Return (x, y) of the center of cell containing provided text 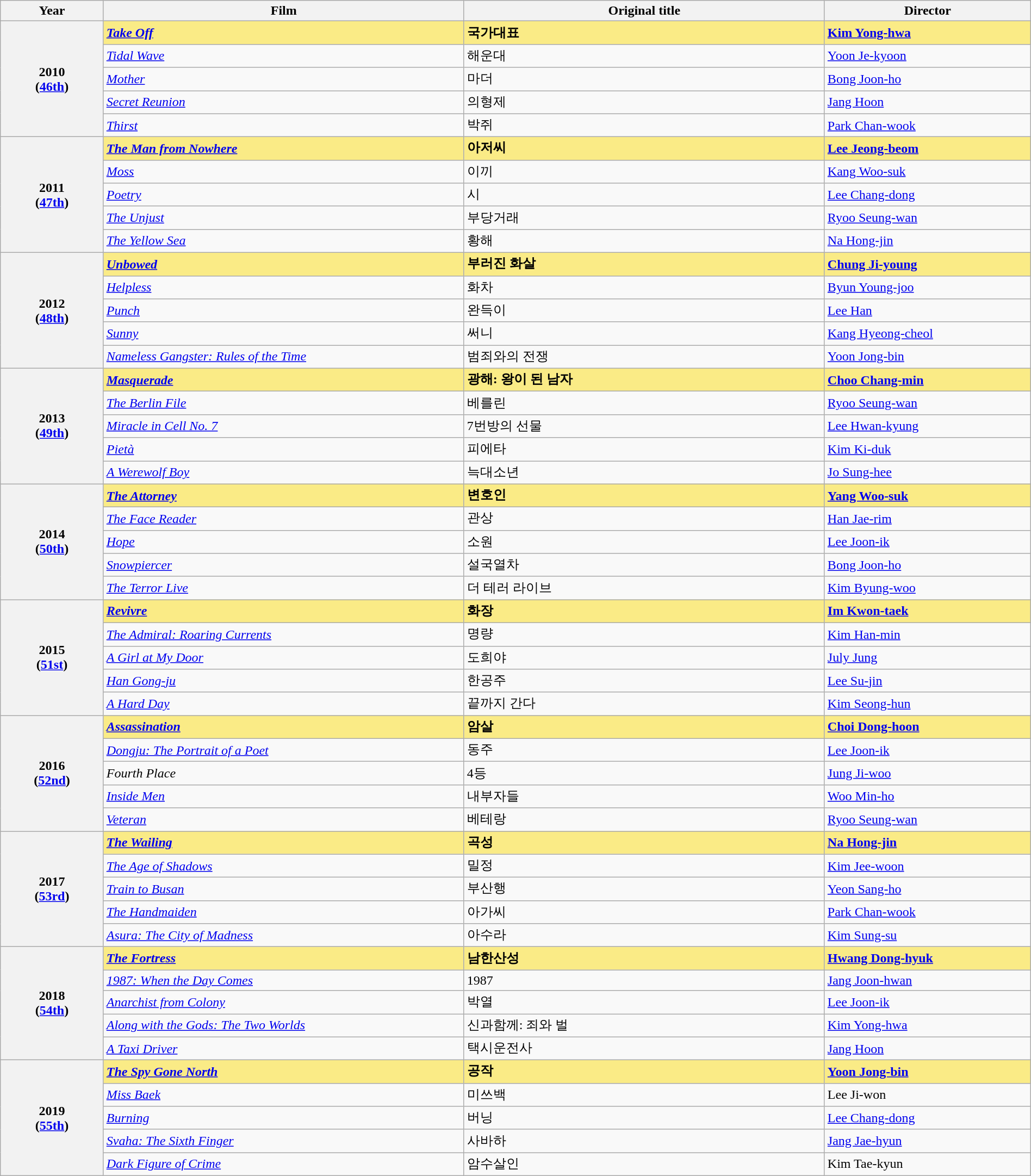
부산행 (644, 889)
Fourth Place (284, 773)
The Unjust (284, 217)
Yang Woo-suk (928, 496)
Masquerade (284, 379)
Choi Dong-hoon (928, 727)
범죄와의 전쟁 (644, 357)
암살 (644, 727)
Thirst (284, 125)
Yoon Je-kyoon (928, 55)
소원 (644, 542)
Kim Tae-kyun (928, 1165)
이끼 (644, 172)
부당거래 (644, 217)
Jo Sung-hee (928, 473)
피에타 (644, 449)
Svaha: The Sixth Finger (284, 1141)
1987: When the Day Comes (284, 980)
부러진 화살 (644, 264)
써니 (644, 334)
Lee Han (928, 311)
마더 (644, 79)
The Admiral: Roaring Currents (284, 634)
Kim Byung-woo (928, 588)
변호인 (644, 496)
박열 (644, 1003)
Original title (644, 11)
동주 (644, 750)
늑대소년 (644, 473)
Jung Ji-woo (928, 773)
박쥐 (644, 125)
끝까지 간다 (644, 704)
Lee Jeong-beom (928, 149)
Kim Sung-su (928, 935)
Kim Han-min (928, 634)
Train to Busan (284, 889)
Snowpiercer (284, 565)
Dark Figure of Crime (284, 1165)
Dongju: The Portrait of a Poet (284, 750)
Secret Reunion (284, 102)
시 (644, 195)
Veteran (284, 820)
관상 (644, 519)
완득이 (644, 311)
공작 (644, 1072)
The Face Reader (284, 519)
광해: 왕이 된 남자 (644, 379)
Kim Jee-woon (928, 866)
Jang Jae-hyun (928, 1141)
4등 (644, 773)
Burning (284, 1118)
Mother (284, 79)
Kang Hyeong-cheol (928, 334)
Take Off (284, 33)
Asura: The City of Madness (284, 935)
2011(47th) (52, 195)
Miracle in Cell No. 7 (284, 426)
2014(50th) (52, 542)
Lee Hwan-kyung (928, 426)
Han Gong-ju (284, 681)
A Girl at My Door (284, 658)
황해 (644, 241)
Inside Men (284, 796)
The Attorney (284, 496)
택시운전사 (644, 1048)
A Werewolf Boy (284, 473)
화장 (644, 611)
The Spy Gone North (284, 1072)
2015(51st) (52, 658)
Lee Su-jin (928, 681)
버닝 (644, 1118)
Im Kwon-taek (928, 611)
The Man from Nowhere (284, 149)
The Wailing (284, 843)
Year (52, 11)
Anarchist from Colony (284, 1003)
2010(46th) (52, 79)
도희야 (644, 658)
베를린 (644, 403)
Miss Baek (284, 1095)
7번방의 선물 (644, 426)
Sunny (284, 334)
Hope (284, 542)
Choo Chang-min (928, 379)
의형제 (644, 102)
Han Jae-rim (928, 519)
2018(54th) (52, 1003)
The Age of Shadows (284, 866)
남한산성 (644, 958)
Kim Seong-hun (928, 704)
Pietà (284, 449)
미쓰백 (644, 1095)
July Jung (928, 658)
아가씨 (644, 912)
Director (928, 11)
한공주 (644, 681)
Hwang Dong-hyuk (928, 958)
명량 (644, 634)
Assassination (284, 727)
아수라 (644, 935)
Poetry (284, 195)
밀정 (644, 866)
더 테러 라이브 (644, 588)
Unbowed (284, 264)
1987 (644, 980)
Helpless (284, 287)
The Berlin File (284, 403)
아저씨 (644, 149)
The Terror Live (284, 588)
해운대 (644, 55)
내부자들 (644, 796)
암수살인 (644, 1165)
Tidal Wave (284, 55)
베테랑 (644, 820)
A Hard Day (284, 704)
Yeon Sang-ho (928, 889)
Moss (284, 172)
Chung Ji-young (928, 264)
Woo Min-ho (928, 796)
The Handmaiden (284, 912)
2017(53rd) (52, 888)
Lee Ji-won (928, 1095)
설국열차 (644, 565)
The Yellow Sea (284, 241)
Kang Woo-suk (928, 172)
Nameless Gangster: Rules of the Time (284, 357)
화차 (644, 287)
Kim Ki-duk (928, 449)
Revivre (284, 611)
신과함께: 죄와 벌 (644, 1025)
국가대표 (644, 33)
Film (284, 11)
2016(52nd) (52, 773)
2019(55th) (52, 1118)
Along with the Gods: The Two Worlds (284, 1025)
A Taxi Driver (284, 1048)
사바하 (644, 1141)
2013(49th) (52, 426)
2012(48th) (52, 310)
Jang Joon-hwan (928, 980)
Byun Young-joo (928, 287)
Punch (284, 311)
The Fortress (284, 958)
곡성 (644, 843)
